Detect which cell encompasses the target text, then output its (x, y) center coordinate. 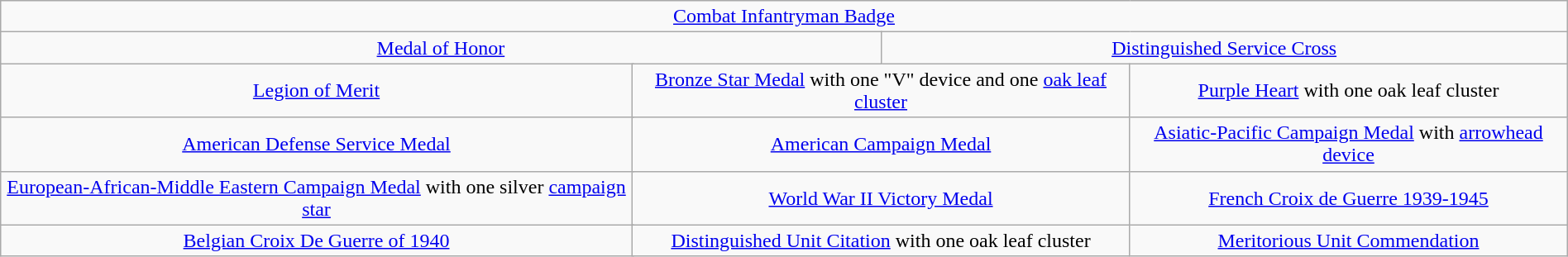
Medal of Honor (441, 48)
Legion of Merit (317, 91)
Combat Infantryman Badge (784, 17)
French Croix de Guerre 1939-1945 (1348, 198)
American Campaign Medal (881, 144)
American Defense Service Medal (317, 144)
Distinguished Service Cross (1224, 48)
Meritorious Unit Commendation (1348, 240)
Purple Heart with one oak leaf cluster (1348, 91)
World War II Victory Medal (881, 198)
Belgian Croix De Guerre of 1940 (317, 240)
Distinguished Unit Citation with one oak leaf cluster (881, 240)
European-African-Middle Eastern Campaign Medal with one silver campaign star (317, 198)
Asiatic-Pacific Campaign Medal with arrowhead device (1348, 144)
Bronze Star Medal with one "V" device and one oak leaf cluster (881, 91)
